Pinpoint the cell where the given text exists, returning its (X, Y) midpoint coordinate. 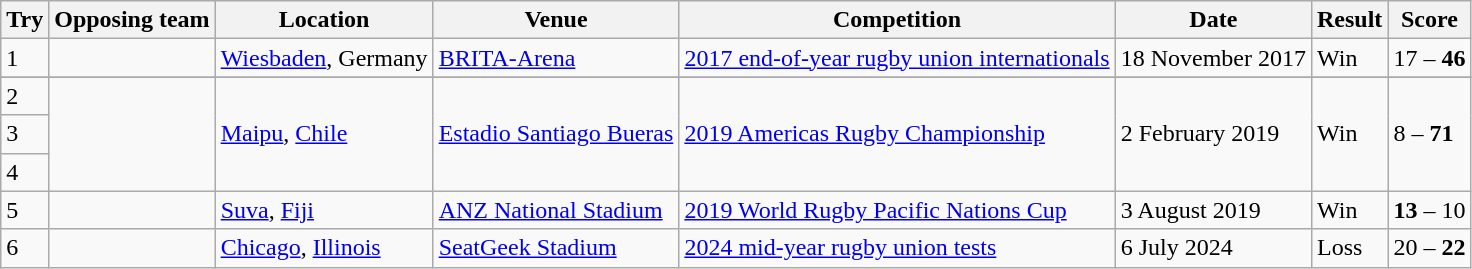
2 (25, 96)
Location (324, 20)
2 February 2019 (1213, 134)
13 – 10 (1430, 210)
BRITA-Arena (556, 58)
Score (1430, 20)
Wiesbaden, Germany (324, 58)
Venue (556, 20)
6 July 2024 (1213, 248)
Result (1349, 20)
Suva, Fiji (324, 210)
2024 mid-year rugby union tests (897, 248)
2017 end-of-year rugby union internationals (897, 58)
2019 Americas Rugby Championship (897, 134)
Loss (1349, 248)
2019 World Rugby Pacific Nations Cup (897, 210)
17 – 46 (1430, 58)
SeatGeek Stadium (556, 248)
Date (1213, 20)
5 (25, 210)
Opposing team (132, 20)
Maipu, Chile (324, 134)
8 – 71 (1430, 134)
Try (25, 20)
4 (25, 172)
3 August 2019 (1213, 210)
ANZ National Stadium (556, 210)
Competition (897, 20)
18 November 2017 (1213, 58)
20 – 22 (1430, 248)
1 (25, 58)
Estadio Santiago Bueras (556, 134)
3 (25, 134)
Chicago, Illinois (324, 248)
6 (25, 248)
